Pinpoint the cell where the given text exists, returning its [X, Y] midpoint coordinate. 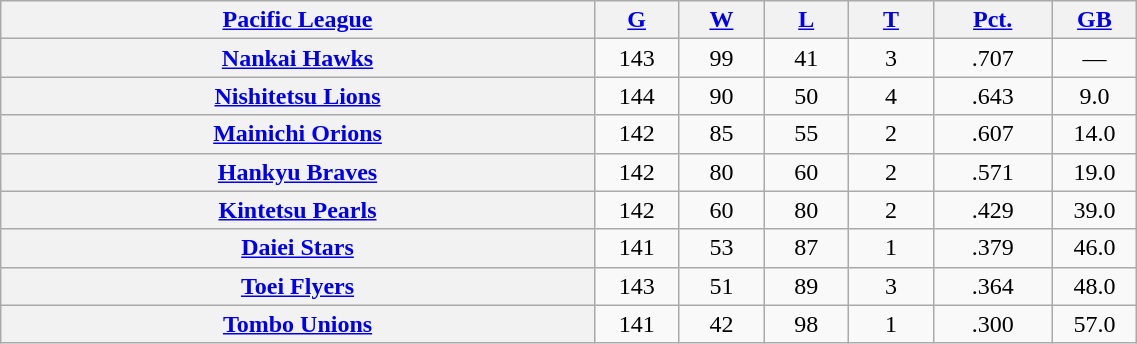
55 [806, 134]
46.0 [1094, 248]
85 [722, 134]
99 [722, 58]
.429 [992, 210]
48.0 [1094, 286]
.571 [992, 172]
.300 [992, 324]
Mainichi Orions [298, 134]
51 [722, 286]
42 [722, 324]
14.0 [1094, 134]
144 [636, 96]
G [636, 20]
.364 [992, 286]
Daiei Stars [298, 248]
L [806, 20]
89 [806, 286]
9.0 [1094, 96]
Toei Flyers [298, 286]
Kintetsu Pearls [298, 210]
.607 [992, 134]
.643 [992, 96]
57.0 [1094, 324]
GB [1094, 20]
87 [806, 248]
Tombo Unions [298, 324]
53 [722, 248]
Pacific League [298, 20]
Nishitetsu Lions [298, 96]
Nankai Hawks [298, 58]
W [722, 20]
Pct. [992, 20]
.379 [992, 248]
.707 [992, 58]
4 [892, 96]
— [1094, 58]
19.0 [1094, 172]
T [892, 20]
39.0 [1094, 210]
Hankyu Braves [298, 172]
50 [806, 96]
98 [806, 324]
90 [722, 96]
41 [806, 58]
